Capture the cell that displays the provided text and extract its (X, Y) central coordinate. 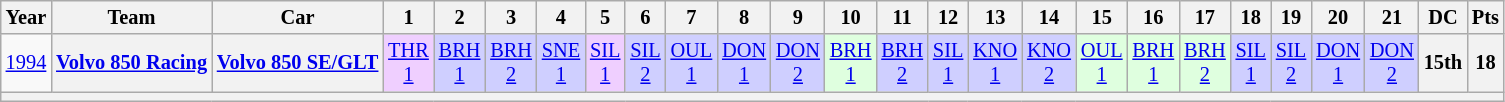
15th (1443, 63)
17 (1205, 17)
19 (1291, 17)
7 (692, 17)
Car (298, 17)
11 (902, 17)
5 (605, 17)
2 (460, 17)
Team (132, 17)
9 (798, 17)
Volvo 850 Racing (132, 63)
THR1 (408, 63)
DC (1443, 17)
10 (851, 17)
3 (511, 17)
16 (1153, 17)
8 (744, 17)
KNO2 (1049, 63)
4 (561, 17)
21 (1392, 17)
15 (1102, 17)
SNE1 (561, 63)
1994 (26, 63)
13 (995, 17)
Volvo 850 SE/GLT (298, 63)
Year (26, 17)
KNO1 (995, 63)
20 (1338, 17)
1 (408, 17)
Pts (1486, 17)
12 (948, 17)
6 (645, 17)
14 (1049, 17)
